Scan for the cell matching the given text and deliver its (X, Y) coordinate at center. 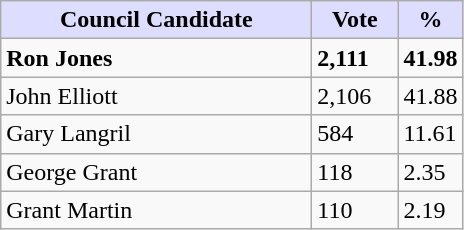
2.35 (430, 172)
584 (355, 134)
2,106 (355, 96)
2.19 (430, 210)
118 (355, 172)
George Grant (156, 172)
Gary Langril (156, 134)
41.98 (430, 58)
Council Candidate (156, 20)
110 (355, 210)
Ron Jones (156, 58)
Grant Martin (156, 210)
John Elliott (156, 96)
% (430, 20)
41.88 (430, 96)
11.61 (430, 134)
2,111 (355, 58)
Vote (355, 20)
